Find where the given text appears and provide that cell's center as (x, y) coordinate. 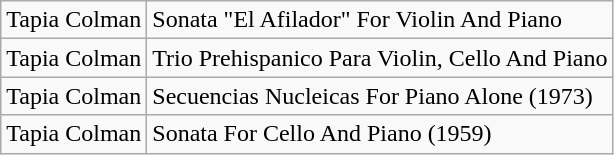
Sonata For Cello And Piano (1959) (380, 134)
Trio Prehispanico Para Violin, Cello And Piano (380, 58)
Sonata "El Afilador" For Violin And Piano (380, 20)
Secuencias Nucleicas For Piano Alone (1973) (380, 96)
